For the text-containing cell, return its midpoint in (x, y) coordinate format. 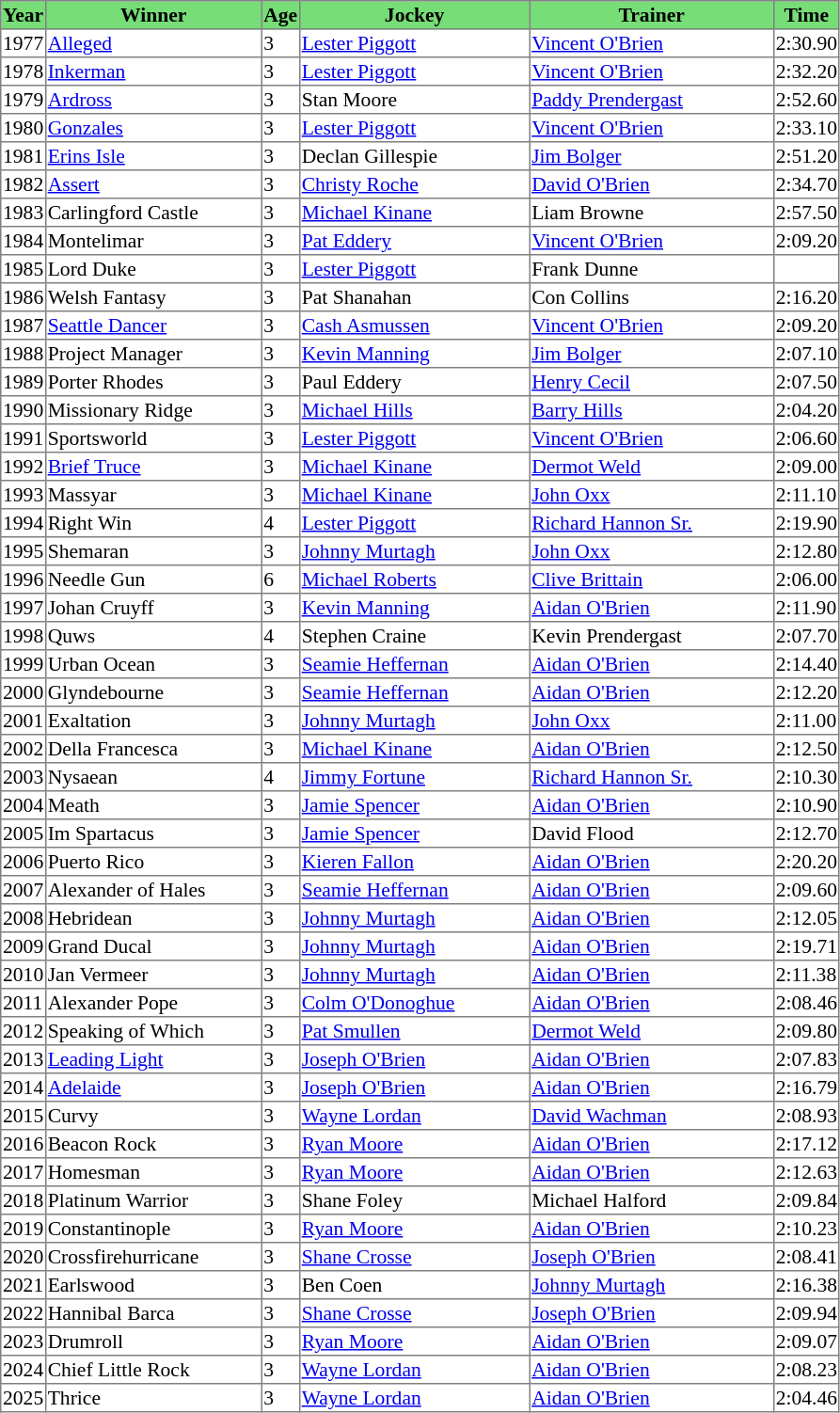
Earlswood (153, 1285)
2005 (24, 834)
Speaking of Which (153, 1031)
2002 (24, 749)
Della Francesca (153, 749)
1982 (24, 184)
David O'Brien (652, 184)
2001 (24, 721)
Stan Moore (414, 100)
2:04.20 (806, 410)
1992 (24, 467)
Pat Smullen (414, 1031)
1996 (24, 579)
2:10.23 (806, 1229)
2:08.93 (806, 1116)
Quws (153, 636)
Assert (153, 184)
2004 (24, 805)
2:11.90 (806, 608)
1991 (24, 438)
Time (806, 15)
2:16.20 (806, 297)
Jan Vermeer (153, 975)
Michael Roberts (414, 579)
2:10.30 (806, 777)
2:09.80 (806, 1031)
1980 (24, 128)
Michael Hills (414, 410)
2:12.20 (806, 692)
1983 (24, 213)
1984 (24, 241)
2:20.20 (806, 862)
2010 (24, 975)
Im Spartacus (153, 834)
Exaltation (153, 721)
Barry Hills (652, 410)
2016 (24, 1144)
Brief Truce (153, 467)
Montelimar (153, 241)
Alexander Pope (153, 1003)
Shane Foley (414, 1200)
2:09.07 (806, 1342)
1981 (24, 156)
2011 (24, 1003)
1993 (24, 495)
2:09.00 (806, 467)
Paddy Prendergast (652, 100)
2:09.84 (806, 1200)
Pat Shanahan (414, 297)
Christy Roche (414, 184)
Erins Isle (153, 156)
Carlingford Castle (153, 213)
2008 (24, 918)
2:16.38 (806, 1285)
Needle Gun (153, 579)
Trainer (652, 15)
2012 (24, 1031)
Alexander of Hales (153, 890)
2006 (24, 862)
Massyar (153, 495)
2022 (24, 1313)
2014 (24, 1088)
2025 (24, 1398)
Right Win (153, 523)
2007 (24, 890)
2:08.41 (806, 1257)
1995 (24, 551)
2000 (24, 692)
Constantinople (153, 1229)
2:19.71 (806, 946)
Inkerman (153, 71)
1997 (24, 608)
Cash Asmussen (414, 325)
Leading Light (153, 1059)
Pat Eddery (414, 241)
2009 (24, 946)
Nysaean (153, 777)
1978 (24, 71)
2023 (24, 1342)
Meath (153, 805)
Glyndebourne (153, 692)
2:09.60 (806, 890)
Alleged (153, 43)
Kevin Prendergast (652, 636)
Kieren Fallon (414, 862)
Winner (153, 15)
Jockey (414, 15)
2:57.50 (806, 213)
1985 (24, 269)
2024 (24, 1370)
1998 (24, 636)
2018 (24, 1200)
2015 (24, 1116)
Frank Dunne (652, 269)
Drumroll (153, 1342)
Hebridean (153, 918)
Thrice (153, 1398)
Michael Halford (652, 1200)
Curvy (153, 1116)
2020 (24, 1257)
2:32.20 (806, 71)
2019 (24, 1229)
Clive Brittain (652, 579)
Homesman (153, 1172)
2:11.38 (806, 975)
1988 (24, 354)
2:33.10 (806, 128)
Lord Duke (153, 269)
2017 (24, 1172)
Porter Rhodes (153, 382)
1994 (24, 523)
6 (280, 579)
Ben Coen (414, 1285)
David Wachman (652, 1116)
2:34.70 (806, 184)
Gonzales (153, 128)
David Flood (652, 834)
Puerto Rico (153, 862)
Henry Cecil (652, 382)
2:12.80 (806, 551)
Age (280, 15)
2:07.70 (806, 636)
2:07.50 (806, 382)
2003 (24, 777)
1989 (24, 382)
2:04.46 (806, 1398)
2:11.00 (806, 721)
Platinum Warrior (153, 1200)
2:09.94 (806, 1313)
1990 (24, 410)
Liam Browne (652, 213)
Johan Cruyff (153, 608)
Stephen Craine (414, 636)
2:12.70 (806, 834)
2013 (24, 1059)
Colm O'Donoghue (414, 1003)
2:07.83 (806, 1059)
2:10.90 (806, 805)
1977 (24, 43)
Jimmy Fortune (414, 777)
1987 (24, 325)
Chief Little Rock (153, 1370)
Sportsworld (153, 438)
2:19.90 (806, 523)
Hannibal Barca (153, 1313)
2:16.79 (806, 1088)
Year (24, 15)
2:07.10 (806, 354)
2:12.05 (806, 918)
Project Manager (153, 354)
2:17.12 (806, 1144)
Con Collins (652, 297)
Adelaide (153, 1088)
Welsh Fantasy (153, 297)
Seattle Dancer (153, 325)
Missionary Ridge (153, 410)
2:14.40 (806, 664)
1986 (24, 297)
1999 (24, 664)
2:06.00 (806, 579)
Beacon Rock (153, 1144)
2:08.46 (806, 1003)
2:12.50 (806, 749)
Crossfirehurricane (153, 1257)
1979 (24, 100)
2:08.23 (806, 1370)
Urban Ocean (153, 664)
Ardross (153, 100)
2:51.20 (806, 156)
2:12.63 (806, 1172)
2:52.60 (806, 100)
2:06.60 (806, 438)
2021 (24, 1285)
Paul Eddery (414, 382)
Grand Ducal (153, 946)
2:11.10 (806, 495)
2:30.90 (806, 43)
Declan Gillespie (414, 156)
Shemaran (153, 551)
